Detect which cell encompasses the target text, then output its [X, Y] center coordinate. 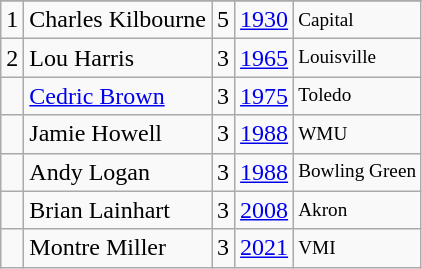
VMI [358, 248]
5 [224, 20]
1965 [264, 58]
Montre Miller [118, 248]
Toledo [358, 96]
Jamie Howell [118, 134]
1975 [264, 96]
Louisville [358, 58]
Charles Kilbourne [118, 20]
Cedric Brown [118, 96]
Andy Logan [118, 172]
Bowling Green [358, 172]
2008 [264, 210]
Lou Harris [118, 58]
Capital [358, 20]
WMU [358, 134]
1930 [264, 20]
2021 [264, 248]
1 [12, 20]
Brian Lainhart [118, 210]
Akron [358, 210]
2 [12, 58]
